Extract the [X, Y] coordinate from the center of the cell holding the provided text.  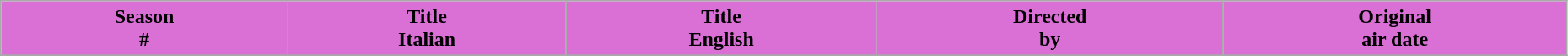
Title Italian [427, 29]
Directed by [1049, 29]
Season # [145, 29]
Title English [722, 29]
Original air date [1395, 29]
